From the cell containing the given text, extract its center point as [x, y] coordinate. 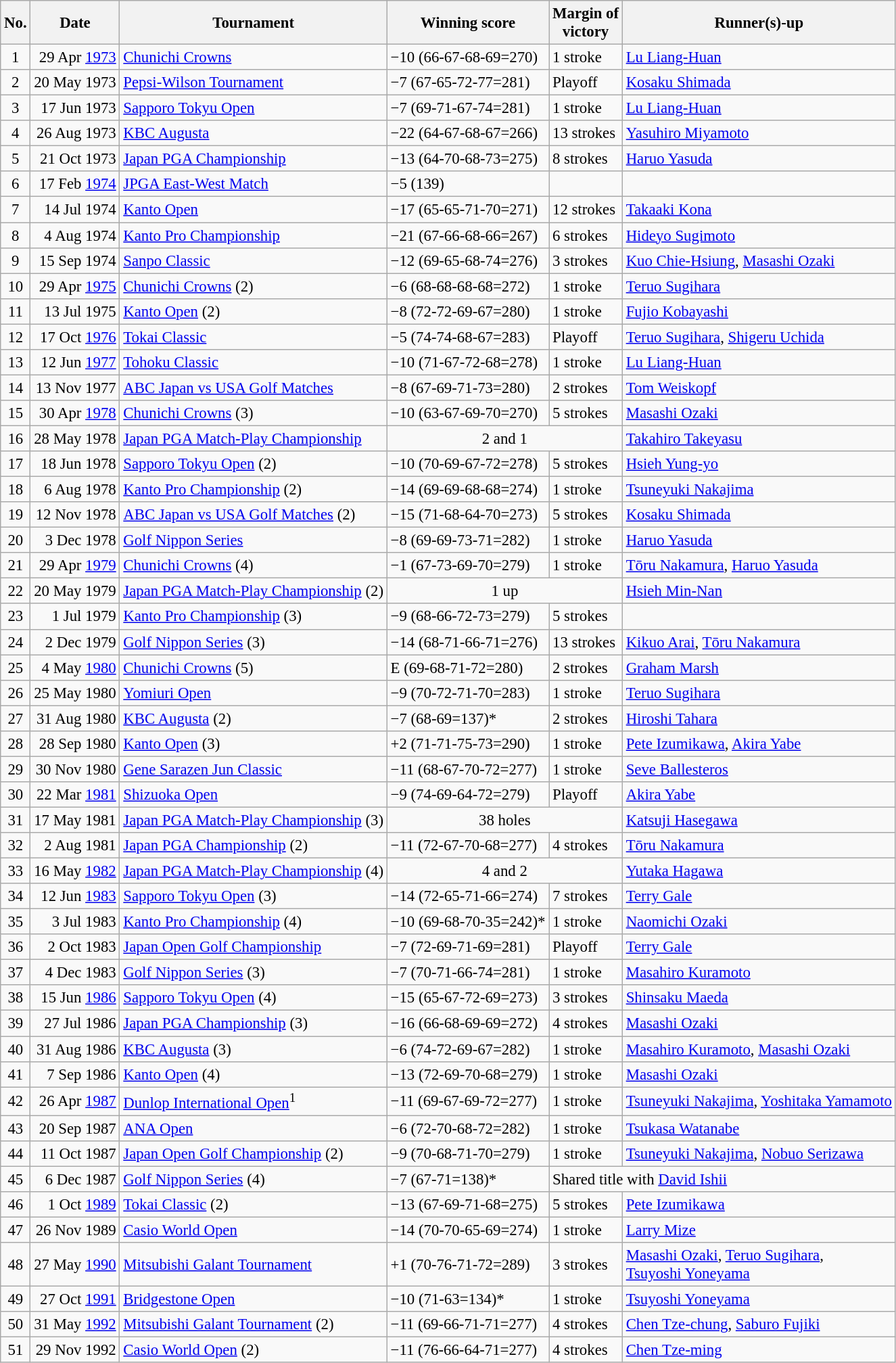
Sapporo Tokyu Open (3) [253, 896]
Pete Izumikawa [759, 1205]
Sapporo Tokyu Open (2) [253, 464]
Chen Tze-ming [759, 1350]
6 Dec 1987 [75, 1179]
47 [16, 1230]
Gene Sarazen Jun Classic [253, 769]
50 [16, 1324]
29 Apr 1975 [75, 286]
27 May 1990 [75, 1265]
Kanto Open (3) [253, 744]
−13 (67-69-71-68=275) [468, 1205]
−7 (69-71-67-74=281) [468, 108]
27 Jul 1986 [75, 1023]
Kanto Pro Championship [253, 235]
15 [16, 413]
49 [16, 1299]
No. [16, 23]
Kanto Open [253, 210]
ABC Japan vs USA Golf Matches [253, 388]
18 [16, 490]
35 [16, 922]
12 strokes [586, 210]
44 [16, 1154]
−9 (74-69-64-72=279) [468, 795]
28 Sep 1980 [75, 744]
Takahiro Takeyasu [759, 438]
Japan Open Golf Championship [253, 947]
Tokai Classic (2) [253, 1205]
25 [16, 668]
Sapporo Tokyu Open (4) [253, 998]
39 [16, 1023]
−16 (66-68-69-69=272) [468, 1023]
KBC Augusta (2) [253, 718]
Japan PGA Championship (3) [253, 1023]
27 [16, 718]
15 Jun 1986 [75, 998]
27 Oct 1991 [75, 1299]
Japan Open Golf Championship (2) [253, 1154]
23 [16, 617]
Japan PGA Match-Play Championship (2) [253, 591]
Shared title with David Ishii [722, 1179]
26 Nov 1989 [75, 1230]
28 May 1978 [75, 438]
29 Apr 1973 [75, 57]
Japan PGA Championship [253, 159]
Date [75, 23]
19 [16, 515]
14 [16, 388]
12 Nov 1978 [75, 515]
−11 (72-67-70-68=277) [468, 846]
28 [16, 744]
Tsukasa Watanabe [759, 1128]
Larry Mize [759, 1230]
41 [16, 1074]
3 Dec 1978 [75, 540]
4 [16, 133]
7 [16, 210]
−14 (69-69-68-68=274) [468, 490]
31 Aug 1986 [75, 1049]
−6 (68-68-68-68=272) [468, 286]
−13 (64-70-68-73=275) [468, 159]
−10 (66-67-68-69=270) [468, 57]
36 [16, 947]
−11 (69-66-71-71=277) [468, 1324]
26 Aug 1973 [75, 133]
Seve Ballesteros [759, 769]
−7 (67-71=138)* [468, 1179]
Runner(s)-up [759, 23]
Tsuneyuki Nakajima [759, 490]
−10 (69-68-70-35=242)* [468, 922]
8 [16, 235]
Teruo Sugihara, Shigeru Uchida [759, 337]
−6 (72-70-68-72=282) [468, 1128]
13 Jul 1975 [75, 311]
37 [16, 973]
31 Aug 1980 [75, 718]
11 Oct 1987 [75, 1154]
Winning score [468, 23]
Japan PGA Match-Play Championship (4) [253, 871]
Margin ofvictory [586, 23]
1 Oct 1989 [75, 1205]
29 Apr 1979 [75, 565]
17 Jun 1973 [75, 108]
16 [16, 438]
−6 (74-72-69-67=282) [468, 1049]
38 [16, 998]
12 Jun 1977 [75, 363]
Chen Tze-chung, Saburo Fujiki [759, 1324]
−1 (67-73-69-70=279) [468, 565]
Pepsi-Wilson Tournament [253, 83]
−10 (70-69-67-72=278) [468, 464]
20 Sep 1987 [75, 1128]
4 May 1980 [75, 668]
13 [16, 363]
−11 (76-66-64-71=277) [468, 1350]
2 Aug 1981 [75, 846]
Graham Marsh [759, 668]
−11 (68-67-70-72=277) [468, 769]
+2 (71-71-75-73=290) [468, 744]
Bridgestone Open [253, 1299]
Tokai Classic [253, 337]
2 and 1 [504, 438]
Dunlop International Open1 [253, 1101]
16 May 1982 [75, 871]
−10 (71-67-72-68=278) [468, 363]
20 [16, 540]
17 Oct 1976 [75, 337]
17 [16, 464]
Shizuoka Open [253, 795]
Japan PGA Match-Play Championship (3) [253, 820]
Kanto Open (4) [253, 1074]
24 [16, 642]
26 [16, 693]
31 May 1992 [75, 1324]
ABC Japan vs USA Golf Matches (2) [253, 515]
6 [16, 185]
−9 (68-66-72-73=279) [468, 617]
2 Oct 1983 [75, 947]
4 and 2 [504, 871]
45 [16, 1179]
Naomichi Ozaki [759, 922]
Hiroshi Tahara [759, 718]
−5 (139) [468, 185]
29 Nov 1992 [75, 1350]
30 Apr 1978 [75, 413]
−10 (71-63=134)* [468, 1299]
30 [16, 795]
Japan PGA Championship (2) [253, 846]
43 [16, 1128]
−14 (72-65-71-66=274) [468, 896]
Chunichi Crowns (4) [253, 565]
−13 (72-69-70-68=279) [468, 1074]
Hideyo Sugimoto [759, 235]
51 [16, 1350]
Masahiro Kuramoto, Masashi Ozaki [759, 1049]
Tsuyoshi Yoneyama [759, 1299]
9 [16, 260]
38 holes [504, 820]
Hsieh Yung-yo [759, 464]
8 strokes [586, 159]
Shinsaku Maeda [759, 998]
10 [16, 286]
22 [16, 591]
Tournament [253, 23]
40 [16, 1049]
4 Aug 1974 [75, 235]
1 up [504, 591]
Takaaki Kona [759, 210]
20 May 1979 [75, 591]
1 [16, 57]
7 strokes [586, 896]
−7 (72-69-71-69=281) [468, 947]
5 [16, 159]
Sapporo Tokyu Open [253, 108]
KBC Augusta (3) [253, 1049]
−7 (70-71-66-74=281) [468, 973]
2 [16, 83]
Chunichi Crowns [253, 57]
−9 (70-72-71-70=283) [468, 693]
3 Jul 1983 [75, 922]
Chunichi Crowns (5) [253, 668]
−15 (65-67-72-69=273) [468, 998]
Golf Nippon Series (4) [253, 1179]
Japan PGA Match-Play Championship [253, 438]
−7 (68-69=137)* [468, 718]
Masashi Ozaki, Teruo Sugihara, Tsuyoshi Yoneyama [759, 1265]
Kanto Pro Championship (4) [253, 922]
11 [16, 311]
Mitsubishi Galant Tournament (2) [253, 1324]
−21 (67-66-68-66=267) [468, 235]
−11 (69-67-69-72=277) [468, 1101]
Yasuhiro Miyamoto [759, 133]
17 May 1981 [75, 820]
Kikuo Arai, Tōru Nakamura [759, 642]
Kanto Open (2) [253, 311]
Pete Izumikawa, Akira Yabe [759, 744]
33 [16, 871]
Chunichi Crowns (2) [253, 286]
Kuo Chie-Hsiung, Masashi Ozaki [759, 260]
32 [16, 846]
Tsuneyuki Nakajima, Yoshitaka Yamamoto [759, 1101]
4 Dec 1983 [75, 973]
Yomiuri Open [253, 693]
21 Oct 1973 [75, 159]
26 Apr 1987 [75, 1101]
Masahiro Kuramoto [759, 973]
Mitsubishi Galant Tournament [253, 1265]
−5 (74-74-68-67=283) [468, 337]
−14 (68-71-66-71=276) [468, 642]
3 [16, 108]
Fujio Kobayashi [759, 311]
−8 (72-72-69-67=280) [468, 311]
22 Mar 1981 [75, 795]
20 May 1973 [75, 83]
−7 (67-65-72-77=281) [468, 83]
7 Sep 1986 [75, 1074]
6 Aug 1978 [75, 490]
−17 (65-65-71-70=271) [468, 210]
Casio World Open [253, 1230]
25 May 1980 [75, 693]
Katsuji Hasegawa [759, 820]
−9 (70-68-71-70=279) [468, 1154]
18 Jun 1978 [75, 464]
Kanto Pro Championship (3) [253, 617]
29 [16, 769]
1 Jul 1979 [75, 617]
−8 (69-69-73-71=282) [468, 540]
42 [16, 1101]
2 Dec 1979 [75, 642]
+1 (70-76-71-72=289) [468, 1265]
Tohoku Classic [253, 363]
17 Feb 1974 [75, 185]
Yutaka Hagawa [759, 871]
−14 (70-70-65-69=274) [468, 1230]
21 [16, 565]
12 [16, 337]
−12 (69-65-68-74=276) [468, 260]
ANA Open [253, 1128]
12 Jun 1983 [75, 896]
−8 (67-69-71-73=280) [468, 388]
−10 (63-67-69-70=270) [468, 413]
Sanpo Classic [253, 260]
15 Sep 1974 [75, 260]
46 [16, 1205]
−15 (71-68-64-70=273) [468, 515]
Hsieh Min-Nan [759, 591]
Casio World Open (2) [253, 1350]
Akira Yabe [759, 795]
−22 (64-67-68-67=266) [468, 133]
Tōru Nakamura [759, 846]
Tsuneyuki Nakajima, Nobuo Serizawa [759, 1154]
JPGA East-West Match [253, 185]
13 Nov 1977 [75, 388]
E (69-68-71-72=280) [468, 668]
Kanto Pro Championship (2) [253, 490]
KBC Augusta [253, 133]
Tom Weiskopf [759, 388]
6 strokes [586, 235]
34 [16, 896]
48 [16, 1265]
Tōru Nakamura, Haruo Yasuda [759, 565]
30 Nov 1980 [75, 769]
Chunichi Crowns (3) [253, 413]
Golf Nippon Series [253, 540]
31 [16, 820]
14 Jul 1974 [75, 210]
